Extract the [x, y] coordinate from the center of the cell holding the provided text.  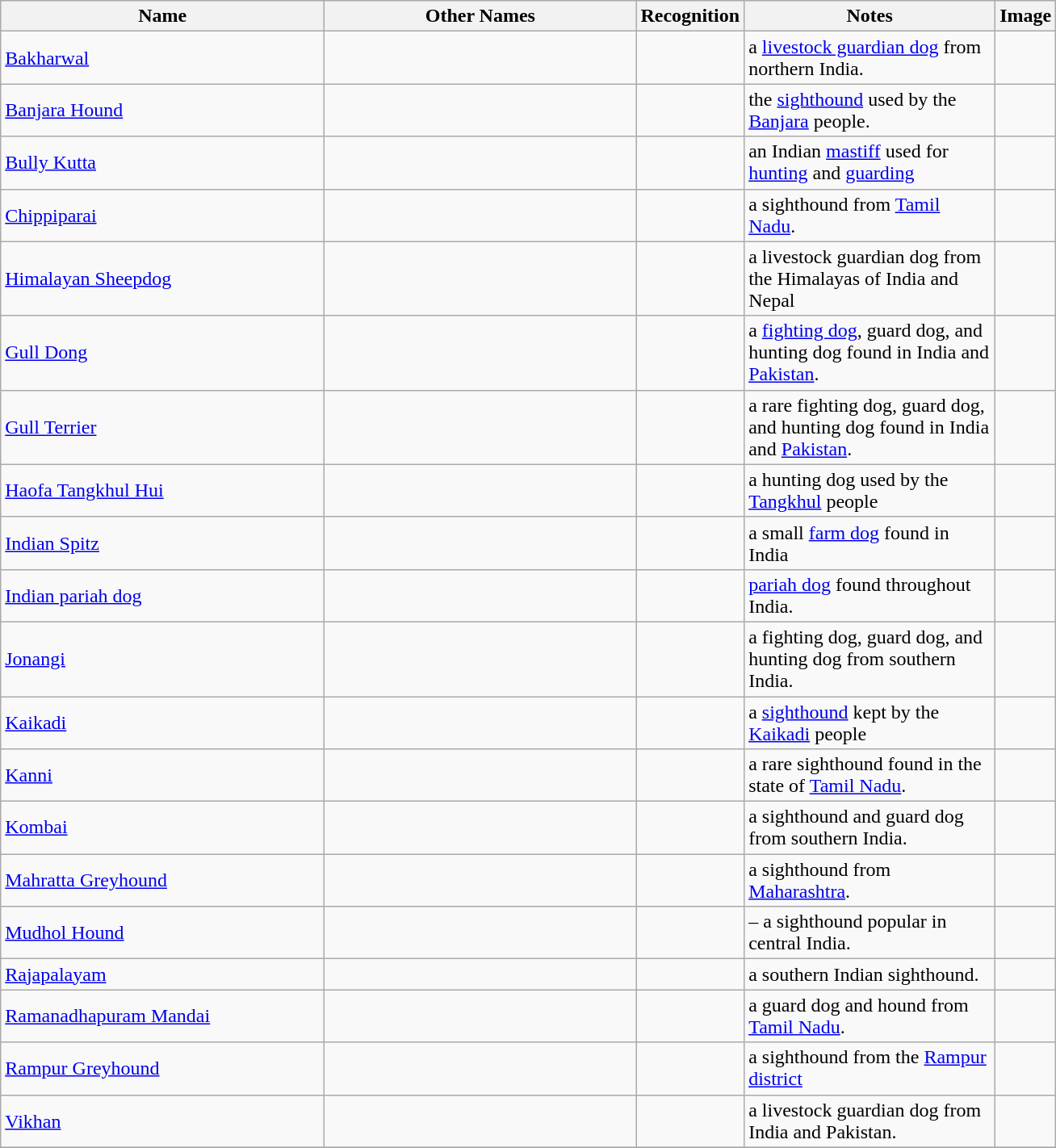
a hunting dog used by the Tangkhul people [870, 491]
Banjara Hound [163, 110]
a livestock guardian dog from the Himalayas of India and Nepal [870, 279]
Indian Spitz [163, 543]
a sighthound and guard dog from southern India. [870, 828]
Chippiparai [163, 215]
Kombai [163, 828]
a sighthound from Maharashtra. [870, 880]
Image [1025, 16]
pariah dog found throughout India. [870, 596]
Ramanadhapuram Mandai [163, 1016]
Gull Terrier [163, 427]
Rampur Greyhound [163, 1069]
a rare sighthound found in the state of Tamil Nadu. [870, 775]
a sighthound from Tamil Nadu. [870, 215]
a livestock guardian dog from northern India. [870, 58]
Himalayan Sheepdog [163, 279]
a sighthound from the Rampur district [870, 1069]
a small farm dog found in India [870, 543]
Kaikadi [163, 722]
a fighting dog, guard dog, and hunting dog from southern India. [870, 659]
a guard dog and hound from Tamil Nadu. [870, 1016]
Recognition [690, 16]
a livestock guardian dog from India and Pakistan. [870, 1121]
Bully Kutta [163, 163]
Mudhol Hound [163, 933]
the sighthound used by the Banjara people. [870, 110]
Other Names [480, 16]
a sighthound kept by the Kaikadi people [870, 722]
Gull Dong [163, 353]
a fighting dog, guard dog, and hunting dog found in India and Pakistan. [870, 353]
Mahratta Greyhound [163, 880]
Kanni [163, 775]
Rajapalayam [163, 974]
Haofa Tangkhul Hui [163, 491]
Vikhan [163, 1121]
Indian pariah dog [163, 596]
Jonangi [163, 659]
Notes [870, 16]
Bakharwal [163, 58]
Name [163, 16]
a southern Indian sighthound. [870, 974]
an Indian mastiff used for hunting and guarding [870, 163]
– a sighthound popular in central India. [870, 933]
a rare fighting dog, guard dog, and hunting dog found in India and Pakistan. [870, 427]
